From the cell containing the given text, extract its center point as [x, y] coordinate. 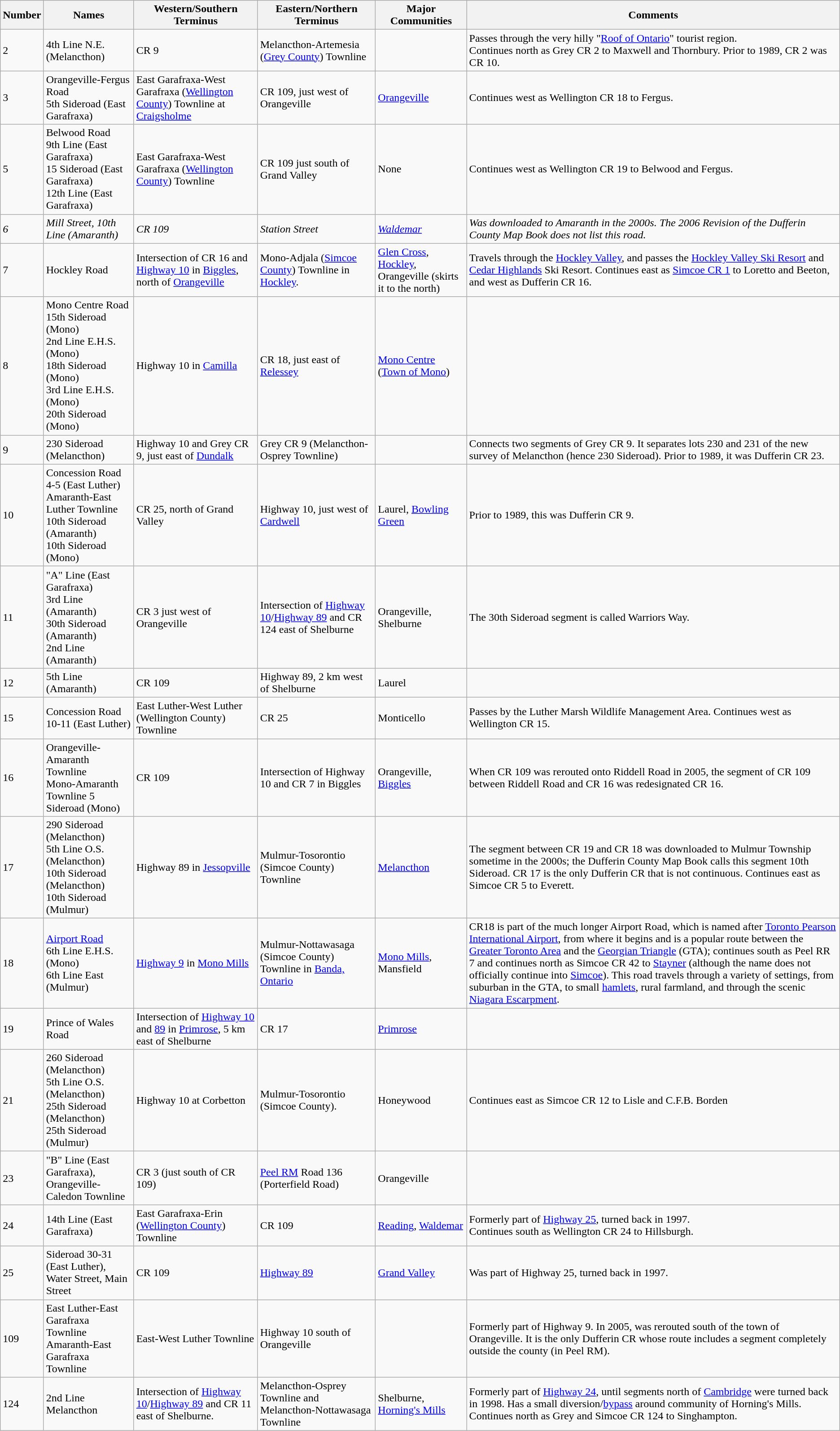
109 [22, 1339]
Grey CR 9 (Melancthon-Osprey Townline) [317, 450]
Eastern/Northern Terminus [317, 15]
Formerly part of Highway 25, turned back in 1997.Continues south as Wellington CR 24 to Hillsburgh. [653, 1225]
23 [22, 1178]
Mill Street, 10th Line (Amaranth) [89, 229]
"A" Line (East Garafraxa)3rd Line (Amaranth)30th Sideroad (Amaranth)2nd Line (Amaranth) [89, 617]
21 [22, 1101]
East Garafraxa-West Garafraxa (Wellington County) Townline [196, 169]
2 [22, 50]
The 30th Sideroad segment is called Warriors Way. [653, 617]
Highway 89 in Jessopville [196, 867]
19 [22, 1029]
Prince of Wales Road [89, 1029]
Mono Mills, Mansfield [421, 963]
Names [89, 15]
260 Sideroad (Melancthon)5th Line O.S. (Melancthon)25th Sideroad (Melancthon)25th Sideroad (Mulmur) [89, 1101]
Highway 10 and Grey CR 9, just east of Dundalk [196, 450]
Mulmur-Tosorontio (Simcoe County). [317, 1101]
Western/Southern Terminus [196, 15]
Highway 9 in Mono Mills [196, 963]
Concession Road 10-11 (East Luther) [89, 718]
Melancthon [421, 867]
East Garafraxa-West Garafraxa (Wellington County) Townline at Craigsholme [196, 98]
Mono-Adjala (Simcoe County) Townline in Hockley. [317, 270]
Peel RM Road 136 (Porterfield Road) [317, 1178]
Glen Cross, Hockley, Orangeville (skirts it to the north) [421, 270]
Laurel [421, 682]
3 [22, 98]
Orangeville, Biggles [421, 777]
Hockley Road [89, 270]
Grand Valley [421, 1273]
Highway 89, 2 km west of Shelburne [317, 682]
East Luther-East Garafraxa TownlineAmaranth-East Garafraxa Townline [89, 1339]
East Luther-West Luther (Wellington County) Townline [196, 718]
CR 109 just south of Grand Valley [317, 169]
East-West Luther Townline [196, 1339]
Honeywood [421, 1101]
Airport Road6th Line E.H.S. (Mono)6th Line East (Mulmur) [89, 963]
Continues east as Simcoe CR 12 to Lisle and C.F.B. Borden [653, 1101]
9 [22, 450]
Station Street [317, 229]
Mono Centre (Town of Mono) [421, 366]
15 [22, 718]
CR 3 just west of Orangeville [196, 617]
Melancthon-Osprey Townline and Melancthon-Nottawasaga Townline [317, 1404]
None [421, 169]
Intersection of Highway 10/Highway 89 and CR 124 east of Shelburne [317, 617]
Orangeville-Amaranth TownlineMono-Amaranth Townline 5 Sideroad (Mono) [89, 777]
Intersection of Highway 10 and 89 in Primrose, 5 km east of Shelburne [196, 1029]
Reading, Waldemar [421, 1225]
230 Sideroad (Melancthon) [89, 450]
CR 25 [317, 718]
12 [22, 682]
Mulmur-Nottawasaga (Simcoe County) Townline in Banda, Ontario [317, 963]
Number [22, 15]
Highway 10 south of Orangeville [317, 1339]
Was downloaded to Amaranth in the 2000s. The 2006 Revision of the Dufferin County Map Book does not list this road. [653, 229]
Orangeville, Shelburne [421, 617]
CR 109, just west of Orangeville [317, 98]
Passes through the very hilly "Roof of Ontario" tourist region.Continues north as Grey CR 2 to Maxwell and Thornbury. Prior to 1989, CR 2 was CR 10. [653, 50]
Intersection of Highway 10/Highway 89 and CR 11 east of Shelburne. [196, 1404]
CR 17 [317, 1029]
Prior to 1989, this was Dufferin CR 9. [653, 515]
CR 18, just east of Relessey [317, 366]
18 [22, 963]
Shelburne, Horning's Mills [421, 1404]
"B" Line (East Garafraxa), Orangeville-Caledon Townline [89, 1178]
Major Communities [421, 15]
CR 9 [196, 50]
Passes by the Luther Marsh Wildlife Management Area. Continues west as Wellington CR 15. [653, 718]
Continues west as Wellington CR 18 to Fergus. [653, 98]
Primrose [421, 1029]
Highway 10 in Camilla [196, 366]
Highway 89 [317, 1273]
When CR 109 was rerouted onto Riddell Road in 2005, the segment of CR 109between Riddell Road and CR 16 was redesignated CR 16. [653, 777]
6 [22, 229]
290 Sideroad (Melancthon)5th Line O.S. (Melancthon)10th Sideroad (Melancthon)10th Sideroad (Mulmur) [89, 867]
Mono Centre Road15th Sideroad (Mono)2nd Line E.H.S. (Mono)18th Sideroad (Mono)3rd Line E.H.S. (Mono)20th Sideroad (Mono) [89, 366]
16 [22, 777]
CR 3 (just south of CR 109) [196, 1178]
Orangeville-Fergus Road5th Sideroad (East Garafraxa) [89, 98]
Laurel, Bowling Green [421, 515]
Belwood Road9th Line (East Garafraxa)15 Sideroad (East Garafraxa)12th Line (East Garafraxa) [89, 169]
Comments [653, 15]
11 [22, 617]
4th Line N.E. (Melancthon) [89, 50]
Intersection of CR 16 and Highway 10 in Biggles, north of Orangeville [196, 270]
Highway 10, just west of Cardwell [317, 515]
Sideroad 30-31 (East Luther), Water Street, Main Street [89, 1273]
Mulmur-Tosorontio (Simcoe County) Townline [317, 867]
10 [22, 515]
25 [22, 1273]
17 [22, 867]
5th Line (Amaranth) [89, 682]
7 [22, 270]
Intersection of Highway 10 and CR 7 in Biggles [317, 777]
Was part of Highway 25, turned back in 1997. [653, 1273]
24 [22, 1225]
124 [22, 1404]
Concession Road 4-5 (East Luther)Amaranth-East Luther Townline10th Sideroad (Amaranth)10th Sideroad (Mono) [89, 515]
Waldemar [421, 229]
CR 25, north of Grand Valley [196, 515]
East Garafraxa-Erin (Wellington County) Townline [196, 1225]
2nd Line Melancthon [89, 1404]
Highway 10 at Corbetton [196, 1101]
14th Line (East Garafraxa) [89, 1225]
Monticello [421, 718]
5 [22, 169]
Melancthon-Artemesia (Grey County) Townline [317, 50]
8 [22, 366]
Continues west as Wellington CR 19 to Belwood and Fergus. [653, 169]
